For the text-containing cell, return its midpoint in [x, y] coordinate format. 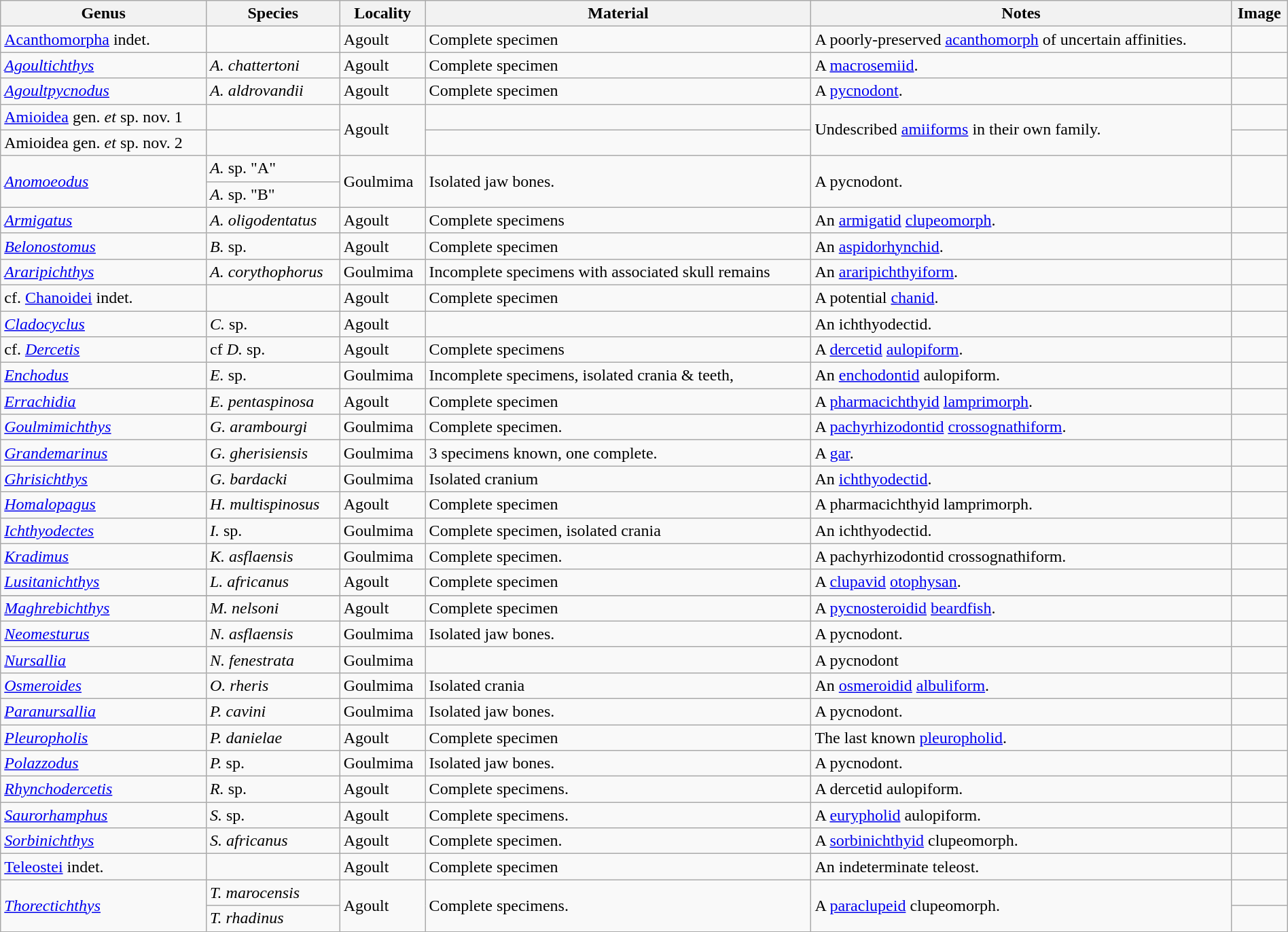
Ghrisichthys [103, 479]
Polazzodus [103, 764]
cf. Dercetis [103, 350]
Agoultichthys [103, 65]
Incomplete specimens with associated skull remains [618, 272]
A gar. [1021, 453]
Acanthomorpha indet. [103, 39]
Kradimus [103, 556]
An aspidorhynchid. [1021, 246]
Image [1259, 14]
A. sp. "B" [273, 194]
A pycnodont [1021, 660]
M. nelsoni [273, 608]
A macrosemiid. [1021, 65]
Homalopagus [103, 505]
Errachidia [103, 401]
Grandemarinus [103, 453]
Incomplete specimens, isolated crania & teeth, [618, 376]
A potential chanid. [1021, 298]
Lusitanichthys [103, 582]
A paraclupeid clupeomorph. [1021, 906]
H. multispinosus [273, 505]
A sorbinichthyid clupeomorph. [1021, 841]
L. africanus [273, 582]
Pleuropholis [103, 737]
E. sp. [273, 376]
T. rhadinus [273, 918]
Locality [382, 14]
Ichthyodectes [103, 531]
An armigatid clupeomorph. [1021, 220]
K. asflaensis [273, 556]
Isolated cranium [618, 479]
A poorly-preserved acanthomorph of uncertain affinities. [1021, 39]
S. sp. [273, 815]
The last known pleuropholid. [1021, 737]
A clupavid otophysan. [1021, 582]
Armigatus [103, 220]
Notes [1021, 14]
cf D. sp. [273, 350]
Teleostei indet. [103, 867]
Osmeroides [103, 685]
E. pentaspinosa [273, 401]
P. sp. [273, 764]
Isolated crania [618, 685]
S. africanus [273, 841]
A. corythophorus [273, 272]
Enchodus [103, 376]
Genus [103, 14]
T. marocensis [273, 893]
Amioidea gen. et sp. nov. 2 [103, 143]
Saurorhamphus [103, 815]
3 specimens known, one complete. [618, 453]
P. danielae [273, 737]
G. bardacki [273, 479]
Amioidea gen. et sp. nov. 1 [103, 117]
Sorbinichthys [103, 841]
Complete specimen, isolated crania [618, 531]
A pycnosteroidid beardfish. [1021, 608]
Rhynchodercetis [103, 789]
A. chattertoni [273, 65]
N. fenestrata [273, 660]
Material [618, 14]
P. cavini [273, 711]
A. oligodentatus [273, 220]
Neomesturus [103, 634]
Belonostomus [103, 246]
A. sp. "A" [273, 168]
I. sp. [273, 531]
An enchodontid aulopiform. [1021, 376]
Araripichthys [103, 272]
Species [273, 14]
Paranursallia [103, 711]
G. gherisiensis [273, 453]
An araripichthyiform. [1021, 272]
An osmeroidid albuliform. [1021, 685]
C. sp. [273, 324]
G. arambourgi [273, 427]
A eurypholid aulopiform. [1021, 815]
Thorectichthys [103, 906]
cf. Chanoidei indet. [103, 298]
B. sp. [273, 246]
Maghrebichthys [103, 608]
Agoultpycnodus [103, 91]
Undescribed amiiforms in their own family. [1021, 130]
A. aldrovandii [273, 91]
Cladocyclus [103, 324]
O. rheris [273, 685]
Anomoeodus [103, 181]
N. asflaensis [273, 634]
Nursallia [103, 660]
An indeterminate teleost. [1021, 867]
Goulmimichthys [103, 427]
R. sp. [273, 789]
